Extract the (x, y) coordinate from the center of the cell holding the provided text.  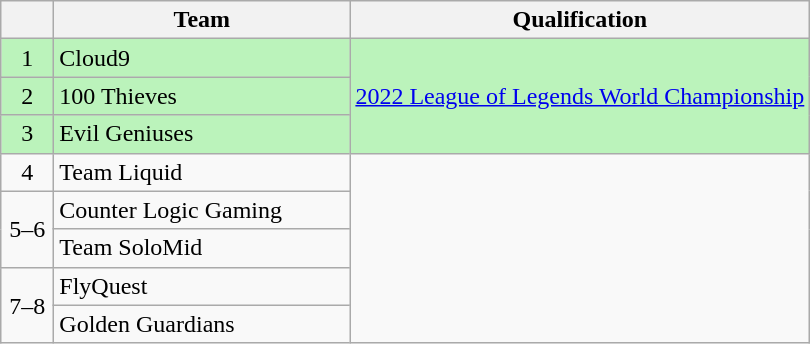
Team (202, 20)
FlyQuest (202, 286)
3 (28, 134)
Counter Logic Gaming (202, 210)
4 (28, 172)
Team Liquid (202, 172)
7–8 (28, 305)
2 (28, 96)
Evil Geniuses (202, 134)
Qualification (580, 20)
100 Thieves (202, 96)
Golden Guardians (202, 324)
1 (28, 58)
Cloud9 (202, 58)
5–6 (28, 229)
2022 League of Legends World Championship (580, 96)
Team SoloMid (202, 248)
